Pinpoint the cell where the given text exists, returning its (X, Y) midpoint coordinate. 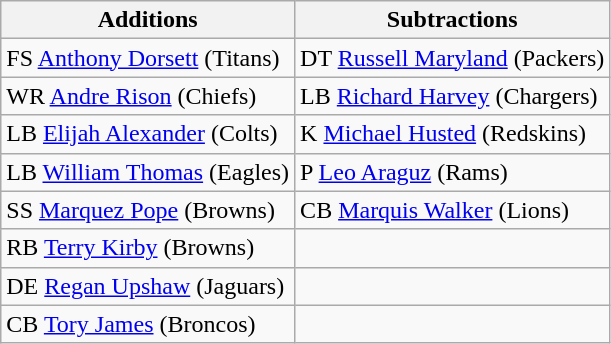
CB Marquis Walker (Lions) (452, 210)
DE Regan Upshaw (Jaguars) (148, 286)
CB Tory James (Broncos) (148, 324)
K Michael Husted (Redskins) (452, 134)
DT Russell Maryland (Packers) (452, 58)
RB Terry Kirby (Browns) (148, 248)
LB Elijah Alexander (Colts) (148, 134)
SS Marquez Pope (Browns) (148, 210)
Subtractions (452, 20)
WR Andre Rison (Chiefs) (148, 96)
P Leo Araguz (Rams) (452, 172)
Additions (148, 20)
LB William Thomas (Eagles) (148, 172)
FS Anthony Dorsett (Titans) (148, 58)
LB Richard Harvey (Chargers) (452, 96)
